Return [X, Y] of the center of cell containing provided text 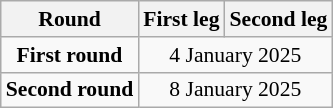
First leg [181, 19]
First round [70, 55]
Second round [70, 90]
8 January 2025 [235, 90]
Round [70, 19]
4 January 2025 [235, 55]
Second leg [279, 19]
